From the cell containing the given text, extract its center point as [x, y] coordinate. 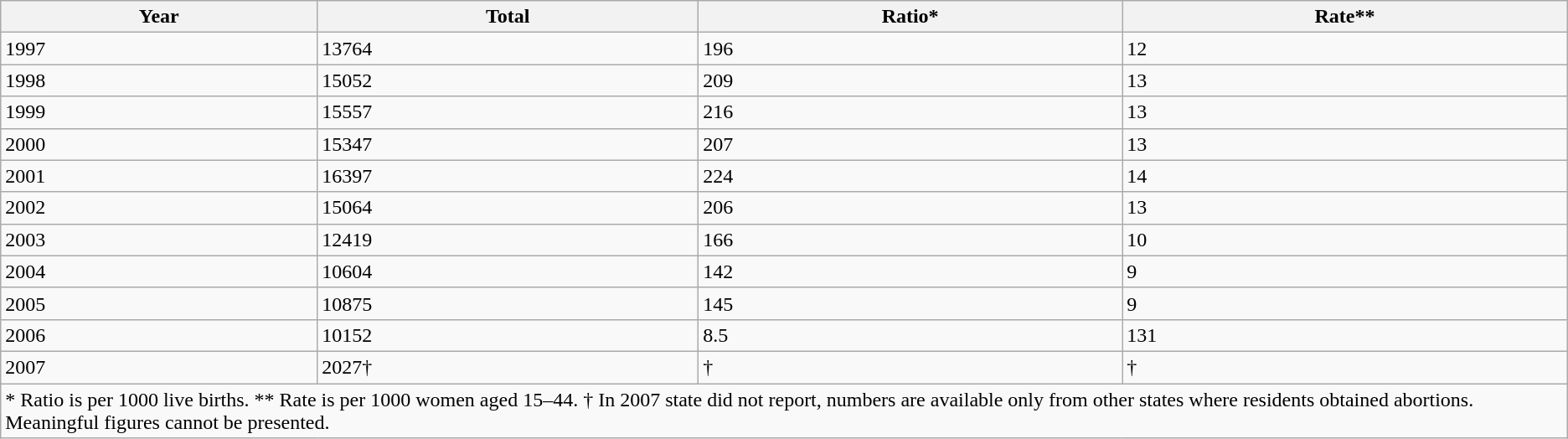
209 [910, 80]
16397 [508, 176]
10604 [508, 271]
10152 [508, 335]
Year [159, 17]
206 [910, 208]
1999 [159, 112]
2000 [159, 144]
131 [1345, 335]
15347 [508, 144]
10875 [508, 303]
216 [910, 112]
224 [910, 176]
142 [910, 271]
2006 [159, 335]
166 [910, 240]
1998 [159, 80]
2004 [159, 271]
12 [1345, 49]
Ratio* [910, 17]
207 [910, 144]
Rate** [1345, 17]
13764 [508, 49]
2027† [508, 367]
2001 [159, 176]
8.5 [910, 335]
196 [910, 49]
12419 [508, 240]
14 [1345, 176]
Total [508, 17]
2002 [159, 208]
2007 [159, 367]
15064 [508, 208]
10 [1345, 240]
1997 [159, 49]
15557 [508, 112]
2003 [159, 240]
145 [910, 303]
2005 [159, 303]
15052 [508, 80]
